Locate the cell with the specified text and output its (X, Y) center coordinate. 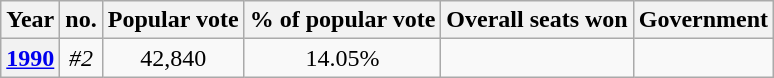
14.05% (342, 58)
42,840 (173, 58)
Year (30, 20)
% of popular vote (342, 20)
no. (81, 20)
1990 (30, 58)
#2 (81, 58)
Government (703, 20)
Popular vote (173, 20)
Overall seats won (537, 20)
